From the cell containing the given text, extract its center point as [X, Y] coordinate. 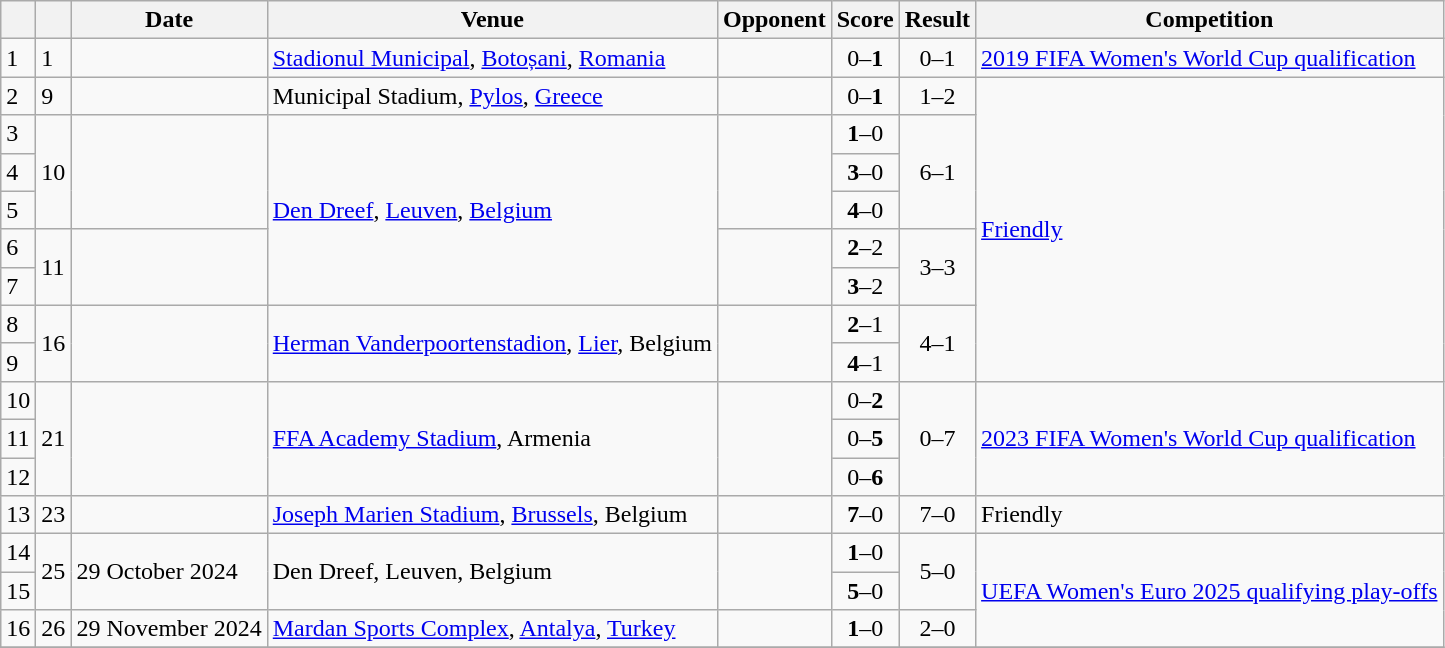
7 [18, 286]
2023 FIFA Women's World Cup qualification [1210, 438]
5 [18, 210]
0–6 [865, 477]
Joseph Marien Stadium, Brussels, Belgium [492, 515]
2–2 [865, 248]
6–1 [937, 172]
Mardan Sports Complex, Antalya, Turkey [492, 629]
Herman Vanderpoortenstadion, Lier, Belgium [492, 343]
0–5 [865, 438]
2019 FIFA Women's World Cup qualification [1210, 58]
Score [865, 20]
Stadionul Municipal, Botoșani, Romania [492, 58]
2 [18, 96]
Venue [492, 20]
8 [18, 324]
29 October 2024 [169, 572]
0–7 [937, 438]
15 [18, 591]
3–0 [865, 172]
2–0 [937, 629]
29 November 2024 [169, 629]
3 [18, 134]
0–2 [865, 400]
12 [18, 477]
Municipal Stadium, Pylos, Greece [492, 96]
Competition [1210, 20]
Date [169, 20]
4 [18, 172]
Result [937, 20]
2–1 [865, 324]
14 [18, 553]
4–0 [865, 210]
3–3 [937, 267]
26 [54, 629]
3–2 [865, 286]
21 [54, 438]
23 [54, 515]
FFA Academy Stadium, Armenia [492, 438]
13 [18, 515]
1–2 [937, 96]
Opponent [774, 20]
6 [18, 248]
UEFA Women's Euro 2025 qualifying play-offs [1210, 591]
25 [54, 572]
